Find where the given text appears and provide that cell's center as (x, y) coordinate. 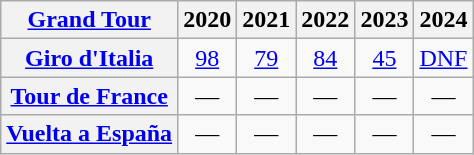
Giro d'Italia (90, 58)
2024 (444, 20)
2022 (326, 20)
Vuelta a España (90, 134)
2020 (208, 20)
2021 (266, 20)
84 (326, 58)
Grand Tour (90, 20)
2023 (384, 20)
DNF (444, 58)
Tour de France (90, 96)
79 (266, 58)
98 (208, 58)
45 (384, 58)
